Provide the [X, Y] coordinate of the cell's center where the given text is located.  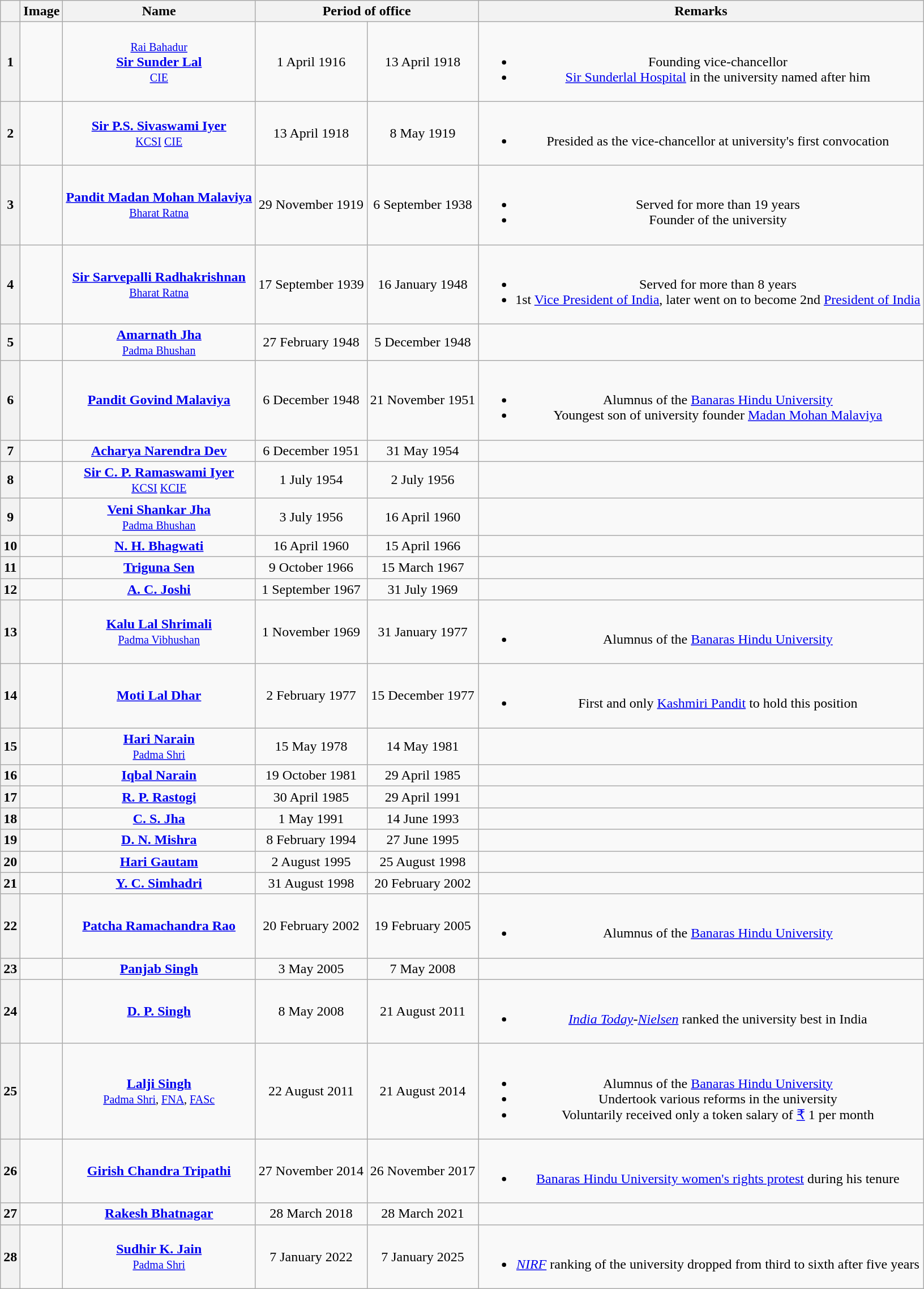
D. P. Singh [159, 1011]
13 [10, 632]
8 May 2008 [311, 1011]
16 January 1948 [422, 284]
31 August 1998 [311, 883]
26 November 2017 [422, 1171]
12 [10, 589]
India Today-Nielsen ranked the university best in India [701, 1011]
1 April 1916 [311, 62]
First and only Kashmiri Pandit to hold this position [701, 696]
Image [42, 11]
15 December 1977 [422, 696]
Name [159, 11]
2 July 1956 [422, 480]
21 August 2011 [422, 1011]
23 [10, 969]
8 February 1994 [311, 840]
Remarks [701, 11]
16 [10, 776]
31 January 1977 [422, 632]
28 [10, 1257]
Acharya Narendra Dev [159, 451]
27 November 2014 [311, 1171]
10 [10, 546]
Patcha Ramachandra Rao [159, 926]
25 August 1998 [422, 862]
Founding vice-chancellorSir Sunderlal Hospital in the university named after him [701, 62]
7 May 2008 [422, 969]
5 December 1948 [422, 342]
7 January 2022 [311, 1257]
N. H. Bhagwati [159, 546]
Pandit Govind Malaviya [159, 400]
Lalji SinghPadma Shri, FNA, FASc [159, 1091]
Girish Chandra Tripathi [159, 1171]
28 March 2018 [311, 1214]
1 [10, 62]
29 April 1985 [422, 776]
Amarnath JhaPadma Bhushan [159, 342]
Alumnus of the Banaras Hindu UniversityUndertook various reforms in the universityVoluntarily received only a token salary of ₹ 1 per month [701, 1091]
21 [10, 883]
Veni Shankar JhaPadma Bhushan [159, 516]
15 April 1966 [422, 546]
Kalu Lal ShrimaliPadma Vibhushan [159, 632]
14 [10, 696]
Hari NarainPadma Shri [159, 746]
19 [10, 840]
5 [10, 342]
15 [10, 746]
22 August 2011 [311, 1091]
2 [10, 134]
1 July 1954 [311, 480]
25 [10, 1091]
Iqbal Narain [159, 776]
30 April 1985 [311, 797]
4 [10, 284]
11 [10, 567]
9 [10, 516]
24 [10, 1011]
1 November 1969 [311, 632]
1 September 1967 [311, 589]
Period of office [367, 11]
3 [10, 205]
27 June 1995 [422, 840]
Sir C. P. Ramaswami IyerKCSI KCIE [159, 480]
7 [10, 451]
Y. C. Simhadri [159, 883]
17 September 1939 [311, 284]
Alumnus of the Banaras Hindu UniversityYoungest son of university founder Madan Mohan Malaviya [701, 400]
R. P. Rastogi [159, 797]
28 March 2021 [422, 1214]
Panjab Singh [159, 969]
14 June 1993 [422, 819]
29 November 1919 [311, 205]
D. N. Mishra [159, 840]
26 [10, 1171]
Moti Lal Dhar [159, 696]
Sir Sarvepalli RadhakrishnanBharat Ratna [159, 284]
6 [10, 400]
15 May 1978 [311, 746]
19 February 2005 [422, 926]
15 March 1967 [422, 567]
21 August 2014 [422, 1091]
NIRF ranking of the university dropped from third to sixth after five years [701, 1257]
27 [10, 1214]
Hari Gautam [159, 862]
Sudhir K. JainPadma Shri [159, 1257]
2 August 1995 [311, 862]
A. C. Joshi [159, 589]
9 October 1966 [311, 567]
18 [10, 819]
3 May 2005 [311, 969]
31 July 1969 [422, 589]
Banaras Hindu University women's rights protest during his tenure [701, 1171]
Sir P.S. Sivaswami IyerKCSI CIE [159, 134]
C. S. Jha [159, 819]
Served for more than 19 yearsFounder of the university [701, 205]
2 February 1977 [311, 696]
21 November 1951 [422, 400]
8 [10, 480]
6 December 1951 [311, 451]
22 [10, 926]
Rai BahadurSir Sunder LalCIE [159, 62]
19 October 1981 [311, 776]
31 May 1954 [422, 451]
Pandit Madan Mohan MalaviyaBharat Ratna [159, 205]
Presided as the vice-chancellor at university's first convocation [701, 134]
8 May 1919 [422, 134]
29 April 1991 [422, 797]
6 September 1938 [422, 205]
20 [10, 862]
17 [10, 797]
Triguna Sen [159, 567]
27 February 1948 [311, 342]
Rakesh Bhatnagar [159, 1214]
6 December 1948 [311, 400]
3 July 1956 [311, 516]
14 May 1981 [422, 746]
7 January 2025 [422, 1257]
Served for more than 8 years1st Vice President of India, later went on to become 2nd President of India [701, 284]
1 May 1991 [311, 819]
